For the text-containing cell, return its midpoint in [X, Y] coordinate format. 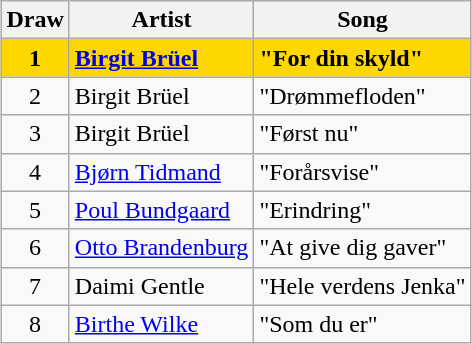
1 [35, 58]
4 [35, 172]
"Først nu" [362, 134]
Poul Bundgaard [162, 210]
Draw [35, 20]
Otto Brandenburg [162, 248]
"Forårsvise" [362, 172]
3 [35, 134]
Birthe Wilke [162, 324]
"Som du er" [362, 324]
"At give dig gaver" [362, 248]
"Erindring" [362, 210]
7 [35, 286]
5 [35, 210]
Daimi Gentle [162, 286]
6 [35, 248]
8 [35, 324]
Song [362, 20]
2 [35, 96]
"Hele verdens Jenka" [362, 286]
Artist [162, 20]
"Drømmefloden" [362, 96]
"For din skyld" [362, 58]
Bjørn Tidmand [162, 172]
